Search for the cell housing the specified text and yield its [X, Y] center coordinate. 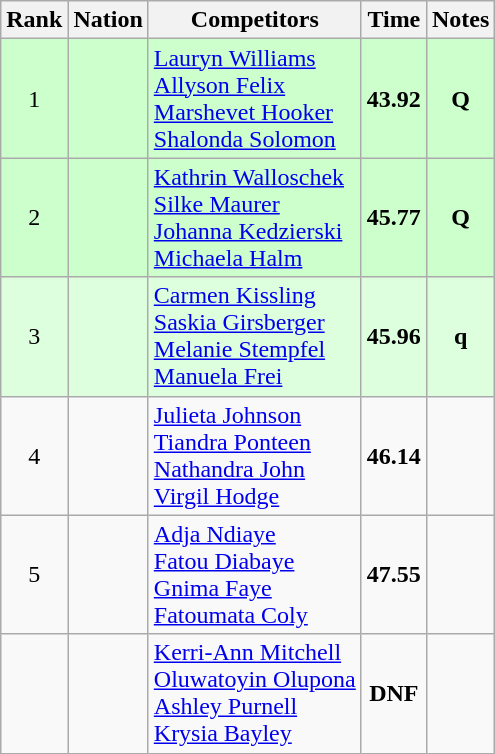
47.55 [394, 574]
Lauryn WilliamsAllyson FelixMarshevet HookerShalonda Solomon [254, 98]
46.14 [394, 456]
Nation [108, 20]
Competitors [254, 20]
Carmen KisslingSaskia GirsbergerMelanie StempfelManuela Frei [254, 336]
1 [34, 98]
q [460, 336]
DNF [394, 694]
Notes [460, 20]
45.77 [394, 218]
4 [34, 456]
2 [34, 218]
Julieta JohnsonTiandra PonteenNathandra JohnVirgil Hodge [254, 456]
3 [34, 336]
Time [394, 20]
Rank [34, 20]
45.96 [394, 336]
Kathrin WalloschekSilke MaurerJohanna KedzierskiMichaela Halm [254, 218]
5 [34, 574]
43.92 [394, 98]
Adja NdiayeFatou DiabayeGnima FayeFatoumata Coly [254, 574]
Kerri-Ann MitchellOluwatoyin OluponaAshley PurnellKrysia Bayley [254, 694]
